Output the (x, y) coordinate of the center of the cell containing the given text.  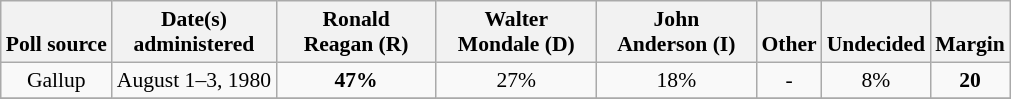
August 1–3, 1980 (194, 80)
20 (970, 80)
27% (516, 80)
Margin (970, 32)
Date(s)administered (194, 32)
Gallup (56, 80)
18% (676, 80)
JohnAnderson (I) (676, 32)
Other (788, 32)
Undecided (876, 32)
Poll source (56, 32)
- (788, 80)
WalterMondale (D) (516, 32)
47% (356, 80)
8% (876, 80)
RonaldReagan (R) (356, 32)
